For the text-containing cell, return its midpoint in [X, Y] coordinate format. 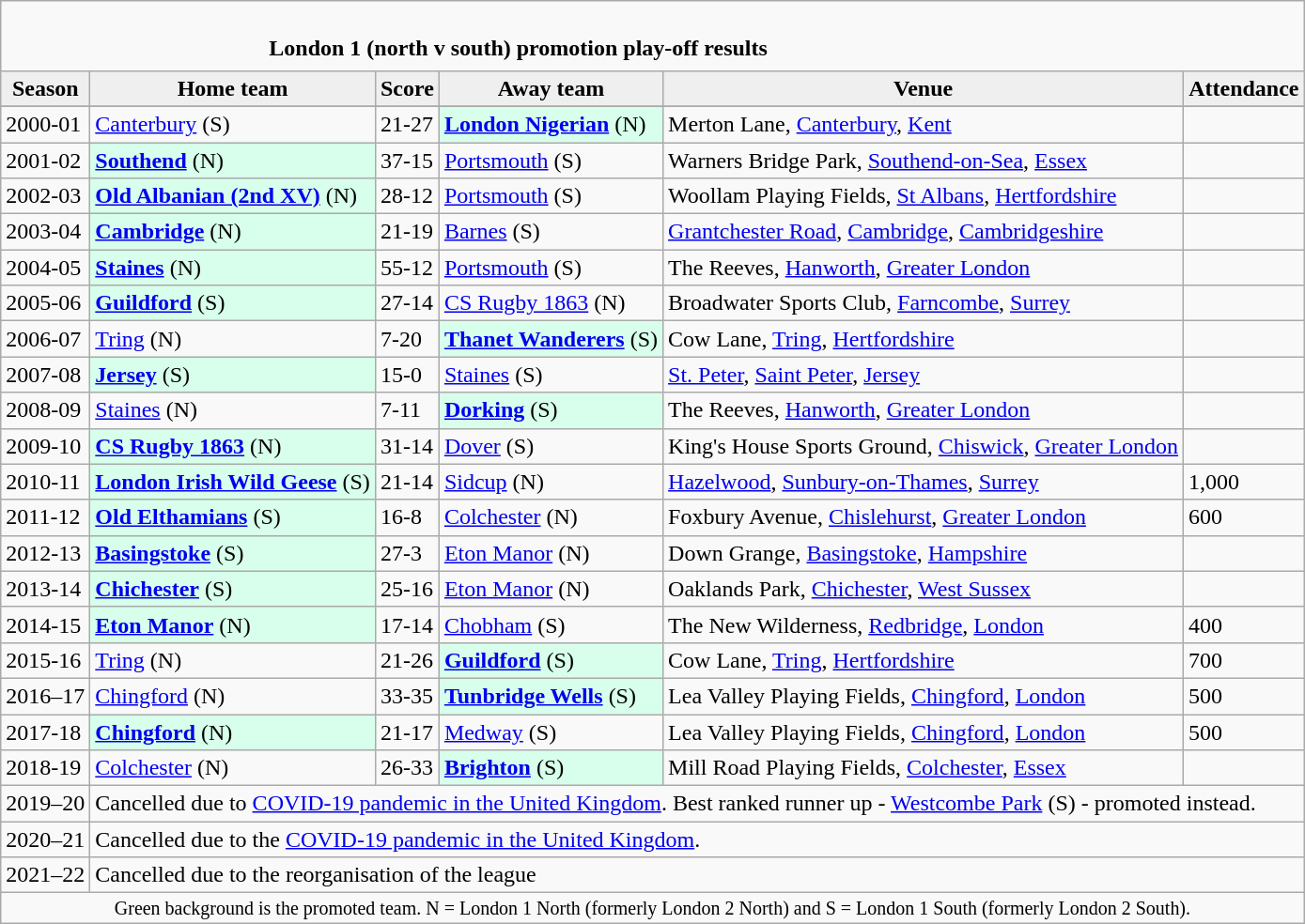
Tunbridge Wells (S) [551, 696]
2002-03 [45, 196]
21-27 [407, 124]
Old Elthamians (S) [233, 517]
2016–17 [45, 696]
55-12 [407, 268]
Thanet Wanderers (S) [551, 339]
27-14 [407, 303]
400 [1244, 624]
Dorking (S) [551, 410]
Down Grange, Basingstoke, Hampshire [924, 553]
2000-01 [45, 124]
Season [45, 88]
Sidcup (N) [551, 482]
21-19 [407, 232]
2005-06 [45, 303]
28-12 [407, 196]
31-14 [407, 446]
2010-11 [45, 482]
2001-02 [45, 161]
Venue [924, 88]
Cambridge (N) [233, 232]
7-11 [407, 410]
2004-05 [45, 268]
21-17 [407, 731]
16-8 [407, 517]
Score [407, 88]
Oaklands Park, Chichester, West Sussex [924, 589]
21-26 [407, 660]
15-0 [407, 375]
26-33 [407, 768]
Hazelwood, Sunbury-on-Thames, Surrey [924, 482]
Warners Bridge Park, Southend-on-Sea, Essex [924, 161]
Merton Lane, Canterbury, Kent [924, 124]
Mill Road Playing Fields, Colchester, Essex [924, 768]
London Irish Wild Geese (S) [233, 482]
Broadwater Sports Club, Farncombe, Surrey [924, 303]
2013-14 [45, 589]
27-3 [407, 553]
2019–20 [45, 804]
The New Wilderness, Redbridge, London [924, 624]
Woollam Playing Fields, St Albans, Hertfordshire [924, 196]
Chichester (S) [233, 589]
700 [1244, 660]
Away team [551, 88]
Grantchester Road, Cambridge, Cambridgeshire [924, 232]
Cancelled due to the COVID-19 pandemic in the United Kingdom. [697, 839]
King's House Sports Ground, Chiswick, Greater London [924, 446]
Basingstoke (S) [233, 553]
2020–21 [45, 839]
Cancelled due to COVID-19 pandemic in the United Kingdom. Best ranked runner up - Westcombe Park (S) - promoted instead. [697, 804]
Medway (S) [551, 731]
2008-09 [45, 410]
Staines (S) [551, 375]
Foxbury Avenue, Chislehurst, Greater London [924, 517]
2009-10 [45, 446]
2011-12 [45, 517]
Dover (S) [551, 446]
21-14 [407, 482]
London Nigerian (N) [551, 124]
2017-18 [45, 731]
Cancelled due to the reorganisation of the league [697, 875]
1,000 [1244, 482]
600 [1244, 517]
2014-15 [45, 624]
Home team [233, 88]
2015-16 [45, 660]
2003-04 [45, 232]
7-20 [407, 339]
Jersey (S) [233, 375]
Old Albanian (2nd XV) (N) [233, 196]
33-35 [407, 696]
Southend (N) [233, 161]
Attendance [1244, 88]
Canterbury (S) [233, 124]
2018-19 [45, 768]
Green background is the promoted team. N = London 1 North (formerly London 2 North) and S = London 1 South (formerly London 2 South). [652, 909]
2007-08 [45, 375]
2006-07 [45, 339]
Brighton (S) [551, 768]
Barnes (S) [551, 232]
St. Peter, Saint Peter, Jersey [924, 375]
37-15 [407, 161]
2012-13 [45, 553]
Chobham (S) [551, 624]
2021–22 [45, 875]
25-16 [407, 589]
17-14 [407, 624]
